Output the (X, Y) coordinate of the center of the cell containing the given text.  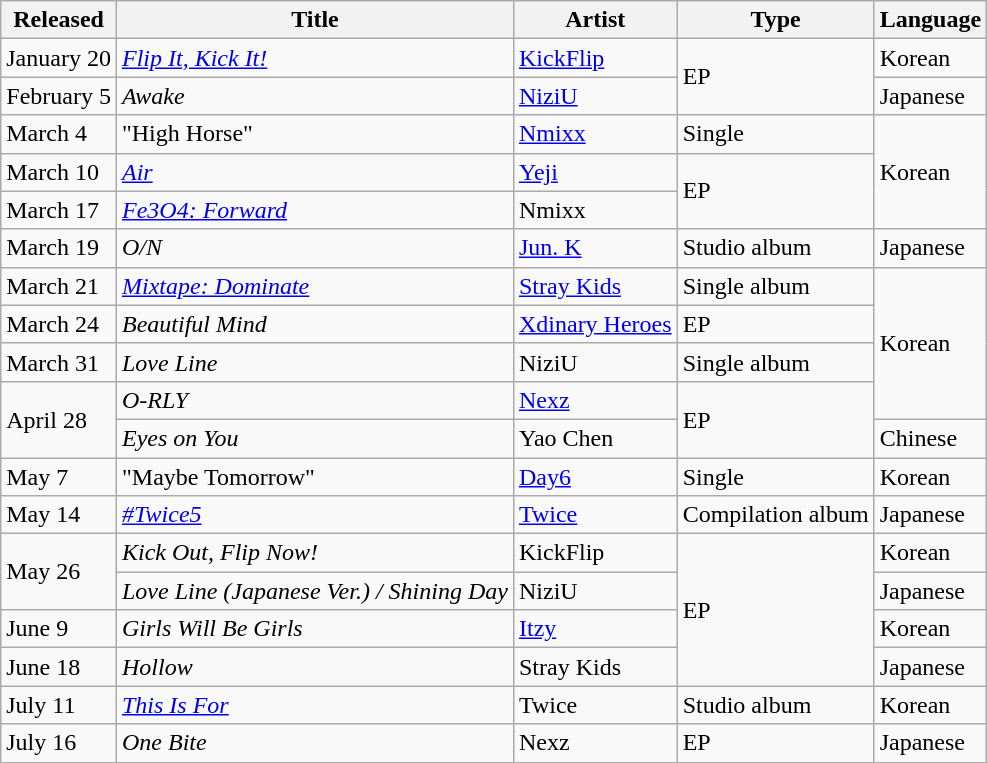
March 4 (59, 134)
Eyes on You (314, 438)
Hollow (314, 667)
Yao Chen (595, 438)
Beautiful Mind (314, 324)
March 24 (59, 324)
May 26 (59, 572)
July 11 (59, 705)
March 17 (59, 210)
One Bite (314, 743)
Awake (314, 96)
Girls Will Be Girls (314, 629)
July 16 (59, 743)
"High Horse" (314, 134)
Title (314, 20)
March 21 (59, 286)
Chinese (930, 438)
Flip It, Kick It! (314, 58)
February 5 (59, 96)
This Is For (314, 705)
April 28 (59, 419)
O/N (314, 248)
#Twice5 (314, 515)
January 20 (59, 58)
Love Line (Japanese Ver.) / Shining Day (314, 591)
March 10 (59, 172)
June 9 (59, 629)
Kick Out, Flip Now! (314, 553)
O-RLY (314, 400)
Compilation album (776, 515)
Type (776, 20)
Air (314, 172)
Love Line (314, 362)
Itzy (595, 629)
Day6 (595, 477)
Xdinary Heroes (595, 324)
Jun. K (595, 248)
March 31 (59, 362)
Fe3O4: Forward (314, 210)
Language (930, 20)
May 7 (59, 477)
June 18 (59, 667)
March 19 (59, 248)
Yeji (595, 172)
Released (59, 20)
"Maybe Tomorrow" (314, 477)
May 14 (59, 515)
Artist (595, 20)
Mixtape: Dominate (314, 286)
